Search for the cell housing the specified text and yield its [X, Y] center coordinate. 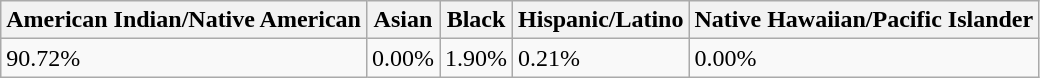
Black [476, 20]
1.90% [476, 58]
Hispanic/Latino [601, 20]
Asian [402, 20]
Native Hawaiian/Pacific Islander [864, 20]
90.72% [184, 58]
0.21% [601, 58]
American Indian/Native American [184, 20]
